Scan for the cell matching the given text and deliver its [x, y] coordinate at center. 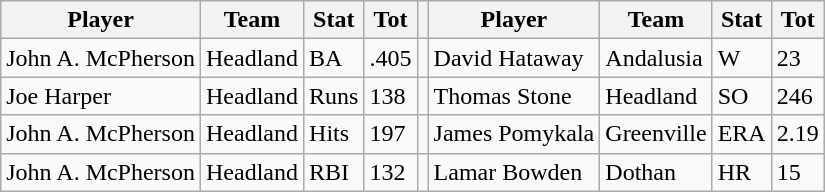
Greenville [656, 134]
Thomas Stone [514, 96]
Hits [334, 134]
23 [798, 58]
BA [334, 58]
ERA [742, 134]
James Pomykala [514, 134]
David Hataway [514, 58]
Joe Harper [101, 96]
SO [742, 96]
138 [390, 96]
Andalusia [656, 58]
15 [798, 172]
W [742, 58]
Dothan [656, 172]
Lamar Bowden [514, 172]
132 [390, 172]
246 [798, 96]
Runs [334, 96]
.405 [390, 58]
2.19 [798, 134]
HR [742, 172]
RBI [334, 172]
197 [390, 134]
